For the text-containing cell, return its midpoint in [X, Y] coordinate format. 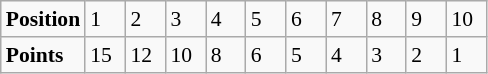
7 [346, 19]
15 [105, 55]
Position [43, 19]
12 [145, 55]
9 [426, 19]
Points [43, 55]
